Scan for the cell matching the given text and deliver its (X, Y) coordinate at center. 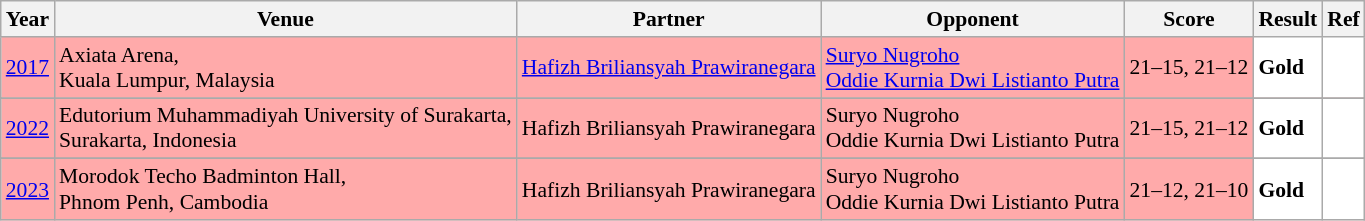
Edutorium Muhammadiyah University of Surakarta,Surakarta, Indonesia (286, 128)
2023 (28, 190)
Year (28, 19)
Axiata Arena,Kuala Lumpur, Malaysia (286, 68)
Result (1288, 19)
Morodok Techo Badminton Hall,Phnom Penh, Cambodia (286, 190)
Score (1190, 19)
2022 (28, 128)
Ref (1343, 19)
2017 (28, 68)
Partner (669, 19)
Opponent (973, 19)
21–12, 21–10 (1190, 190)
Venue (286, 19)
